Pinpoint the cell where the given text exists, returning its [x, y] midpoint coordinate. 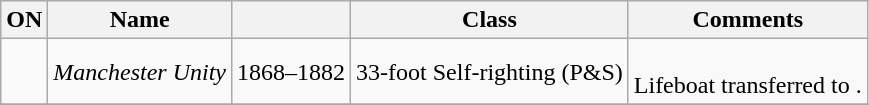
ON [24, 20]
Name [140, 20]
Manchester Unity [140, 72]
Class [490, 20]
1868–1882 [290, 72]
Comments [748, 20]
Lifeboat transferred to . [748, 72]
33-foot Self-righting (P&S) [490, 72]
